Identify which cell holds the provided text, then report its [x, y] central coordinate. 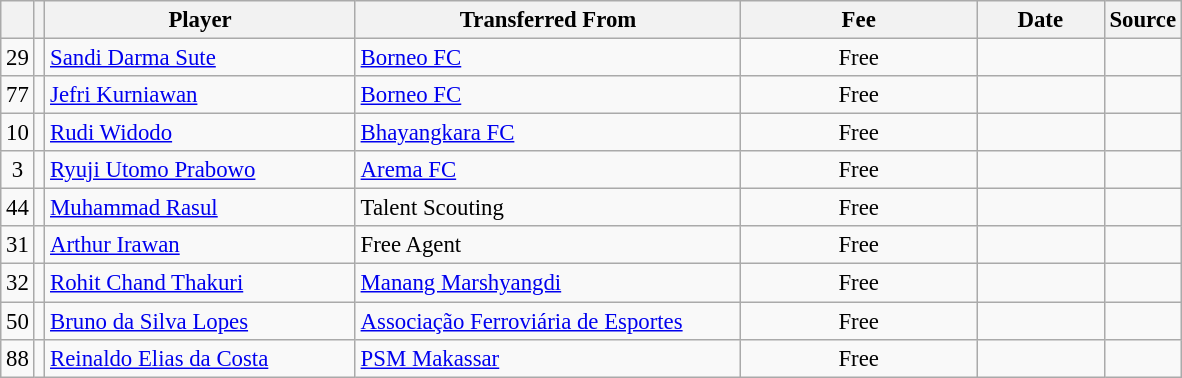
29 [18, 58]
Date [1040, 20]
Associação Ferroviária de Esportes [548, 321]
Muhammad Rasul [200, 208]
Rudi Widodo [200, 133]
77 [18, 95]
Player [200, 20]
Manang Marshyangdi [548, 283]
32 [18, 283]
Source [1142, 20]
Free Agent [548, 245]
Reinaldo Elias da Costa [200, 358]
Ryuji Utomo Prabowo [200, 170]
44 [18, 208]
PSM Makassar [548, 358]
Bhayangkara FC [548, 133]
Talent Scouting [548, 208]
Sandi Darma Sute [200, 58]
88 [18, 358]
Jefri Kurniawan [200, 95]
Bruno da Silva Lopes [200, 321]
Rohit Chand Thakuri [200, 283]
Fee [859, 20]
Arema FC [548, 170]
10 [18, 133]
31 [18, 245]
3 [18, 170]
50 [18, 321]
Arthur Irawan [200, 245]
Transferred From [548, 20]
